Return (x, y) of the center of cell containing provided text 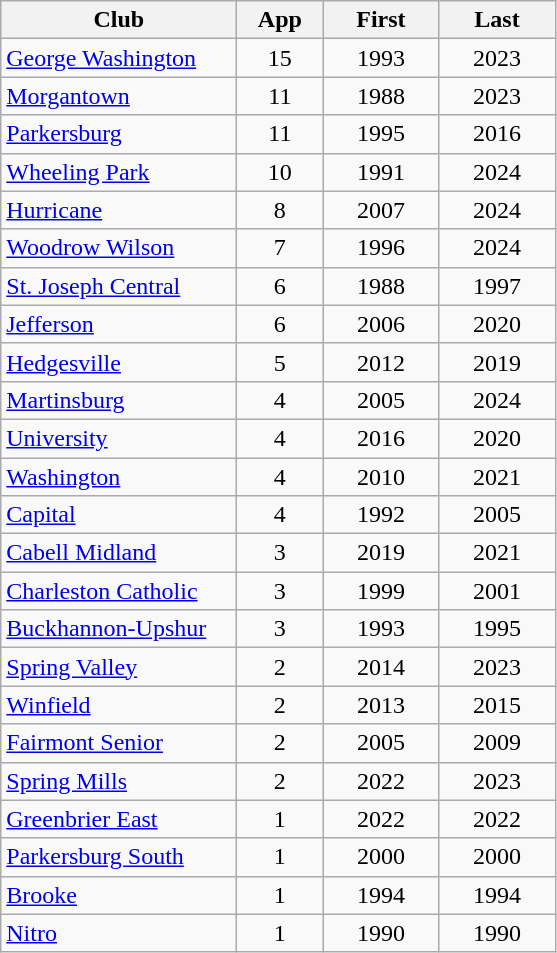
University (119, 438)
George Washington (119, 58)
Spring Mills (119, 781)
Club (119, 20)
2006 (381, 324)
2014 (381, 667)
10 (280, 172)
2007 (381, 210)
2015 (497, 705)
Nitro (119, 933)
Hurricane (119, 210)
2010 (381, 477)
2001 (497, 591)
Martinsburg (119, 400)
1996 (381, 248)
Spring Valley (119, 667)
1997 (497, 286)
2009 (497, 743)
First (381, 20)
1999 (381, 591)
2013 (381, 705)
Washington (119, 477)
7 (280, 248)
1992 (381, 515)
Woodrow Wilson (119, 248)
Cabell Midland (119, 553)
Charleston Catholic (119, 591)
Capital (119, 515)
15 (280, 58)
1991 (381, 172)
Last (497, 20)
Morgantown (119, 96)
Parkersburg (119, 134)
Brooke (119, 895)
8 (280, 210)
Wheeling Park (119, 172)
Fairmont Senior (119, 743)
5 (280, 362)
App (280, 20)
2012 (381, 362)
Hedgesville (119, 362)
Buckhannon-Upshur (119, 629)
Jefferson (119, 324)
Winfield (119, 705)
Greenbrier East (119, 819)
St. Joseph Central (119, 286)
Parkersburg South (119, 857)
